Output the [x, y] coordinate of the center of the cell containing the given text.  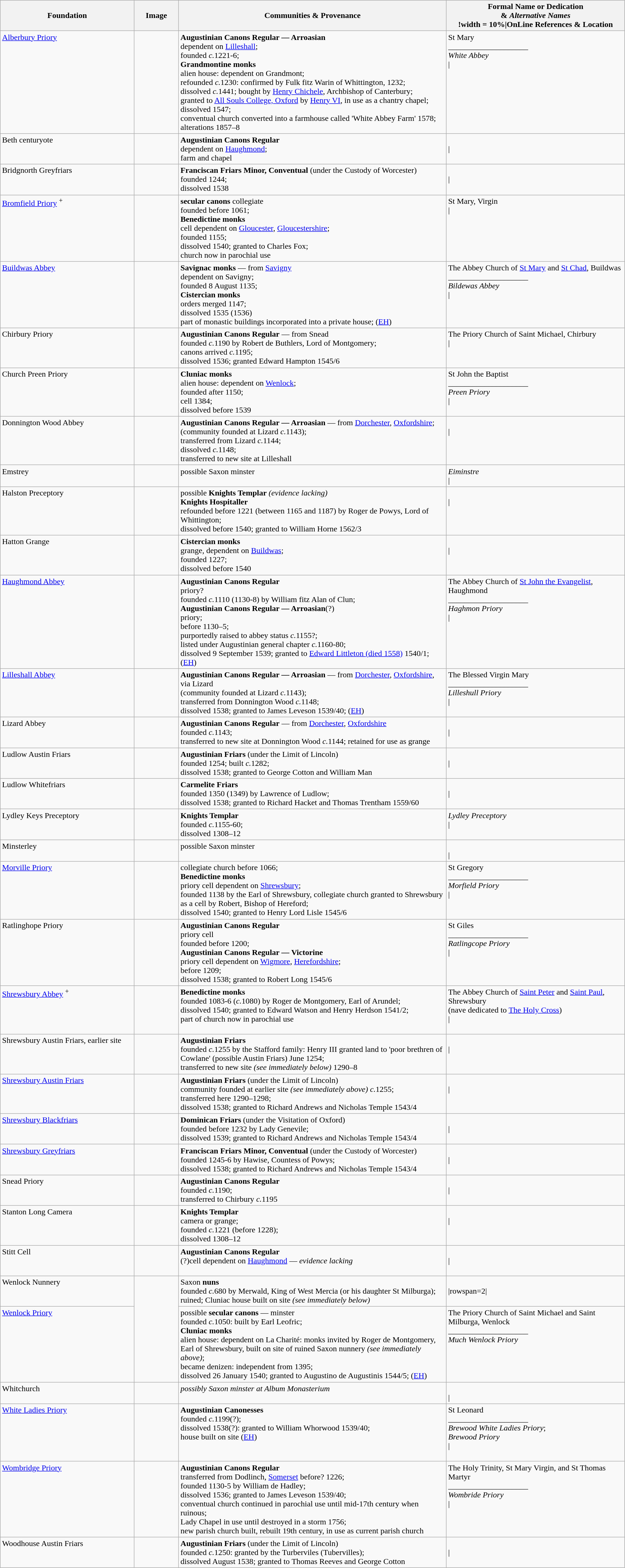
Augustinian Canons Regular(?)cell dependent on Haughmond — evidence lacking [313, 1261]
Wenlock Priory [67, 1345]
Shrewsbury Abbey + [67, 1010]
Ludlow Austin Friars [67, 763]
Morville Priory [67, 890]
White Ladies Priory [67, 1432]
Knights Templarcamera or grange;founded c.1221 (before 1228);dissolved 1308–12 [313, 1225]
Stitt Cell [67, 1261]
Alberbury Priory [67, 82]
Knights Templarfounded c.1155-60;dissolved 1308–12 [313, 824]
St Giles____________________Ratlingcope Priory| [535, 952]
Donnington Wood Abbey [67, 441]
Wenlock Nunnery [67, 1291]
Lydley Keys Preceptory [67, 824]
Franciscan Friars Minor, Conventual (under the Custody of Worcester)founded 1244;dissolved 1538 [313, 179]
Cistercian monksgrange, dependent on Buildwas;founded 1227;dissolved before 1540 [313, 555]
Beth centuryote [67, 149]
Buildwas Abbey [67, 295]
|rowspan=2| [535, 1291]
Communities & Provenance [313, 16]
The Priory Church of Saint Michael, Chirbury| [535, 348]
Carmelite Friarsfounded 1350 (1349) by Lawrence of Ludlow;dissolved 1538; granted to Richard Hacket and Thomas Trentham 1559/60 [313, 794]
Augustinian Canons Regular — from Dorchester, Oxfordshirefounded c.1143;transferred to new site at Donnington Wood c.1144; retained for use as grange [313, 733]
Saxon nunsfounded c.680 by Merwald, King of West Mercia (or his daughter St Milburga); ruined; Cluniac house built on site (see immediately below) [313, 1291]
St Gregory____________________Morfield Priory| [535, 890]
Ratlinghope Priory [67, 952]
Whitchurch [67, 1393]
Church Preen Priory [67, 392]
Augustinian Canonessesfounded c.1199(?);dissolved 1538(?): granted to William Whorwood 1539/40;house built on site (EH) [313, 1432]
Shrewsbury Austin Friars [67, 1094]
possibly Saxon minster at Album Monasterium [313, 1393]
Chirbury Priory [67, 348]
Lilleshall Abbey [67, 693]
Lizard Abbey [67, 733]
Bridgnorth Greyfriars [67, 179]
The Blessed Virgin Mary____________________Lilleshull Priory| [535, 693]
Cluniac monksalien house: dependent on Wenlock;founded after 1150;cell 1384;dissolved before 1539 [313, 392]
Wombridge Priory [67, 1499]
The Abbey Church of Saint Peter and Saint Paul, Shrewsbury(nave dedicated to The Holy Cross)| [535, 1010]
The Holy Trinity, St Mary Virgin, and St Thomas Martyr____________________Wombride Priory| [535, 1499]
Ludlow Whitefriars [67, 794]
Emstrey [67, 475]
Image [156, 16]
Woodhouse Austin Friars [67, 1552]
The Abbey Church of St John the Evangelist, Haughmond____________________Haghmon Priory| [535, 621]
Foundation [67, 16]
The Abbey Church of St Mary and St Chad, Buildwas____________________Bildewas Abbey| [535, 295]
Bromfield Priory + [67, 228]
St Leonard____________________Brewood White Ladies Priory;Brewood Priory| [535, 1432]
St John the Baptist____________________Preen Priory| [535, 392]
St Mary, Virgin| [535, 228]
Minsterley [67, 850]
Formal Name or Dedication & Alternative Names!width = 10%|OnLine References & Location [535, 16]
Stanton Long Camera [67, 1225]
Haughmond Abbey [67, 621]
Snead Priory [67, 1190]
Halston Preceptory [67, 511]
Hatton Grange [67, 555]
Augustinian Canons Regulardependent on Haughmond;farm and chapel [313, 149]
Augustinian Friars (under the Limit of Lincoln)founded 1254; built c.1282;dissolved 1538; granted to George Cotton and William Man [313, 763]
Eiminstre| [535, 475]
St Mary____________________White Abbey| [535, 82]
Shrewsbury Greyfriars [67, 1159]
The Priory Church of Saint Michael and Saint Milburga, Wenlock____________________Much Wenlock Priory [535, 1345]
Lydley Preceptory| [535, 824]
Shrewsbury Austin Friars, earlier site [67, 1054]
Augustinian Canons Regularfounded c.1190;transferred to Chirbury c.1195 [313, 1190]
Shrewsbury Blackfriars [67, 1129]
